Output the (X, Y) coordinate of the center of the cell containing the given text.  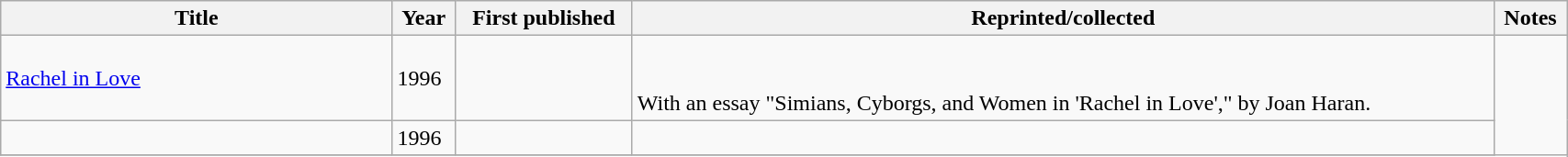
Reprinted/collected (1063, 18)
Year (423, 18)
Notes (1530, 18)
Rachel in Love (197, 78)
First published (544, 18)
Title (197, 18)
With an essay "Simians, Cyborgs, and Women in 'Rachel in Love'," by Joan Haran. (1063, 78)
